Return [X, Y] of the center of cell containing provided text 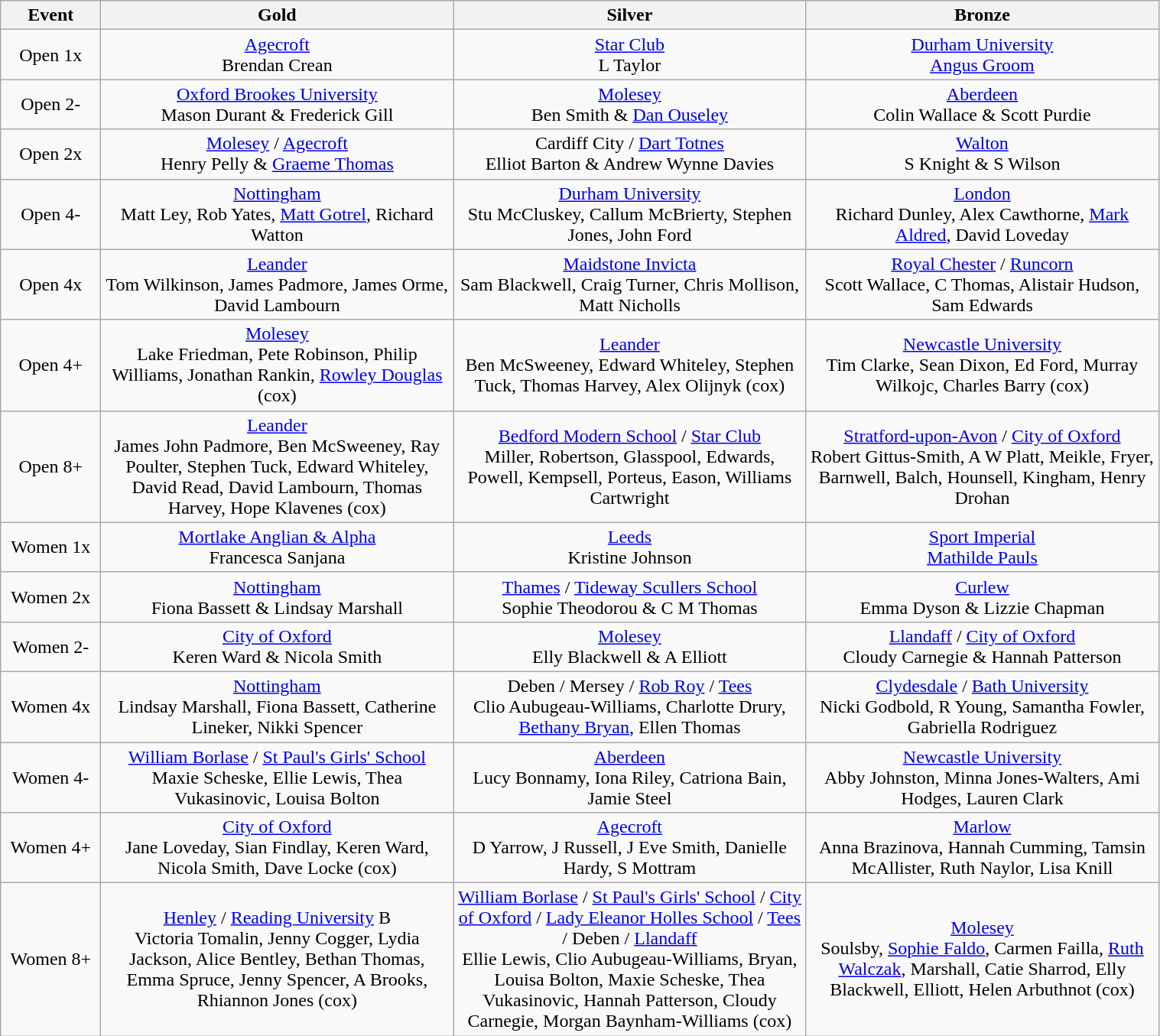
Llandaff / City of OxfordCloudy Carnegie & Hannah Patterson [982, 647]
Mortlake Anglian & Alpha Francesca Sanjana [277, 547]
Marlow Anna Brazinova, Hannah Cumming, Tamsin McAllister, Ruth Naylor, Lisa Knill [982, 848]
Agecroft D Yarrow, J Russell, J Eve Smith, Danielle Hardy, S Mottram [630, 848]
Stratford-upon-Avon / City of OxfordRobert Gittus-Smith, A W Platt, Meikle, Fryer, Barnwell, Balch, Hounsell, Kingham, Henry Drohan [982, 466]
LeanderJames John Padmore, Ben McSweeney, Ray Poulter, Stephen Tuck, Edward Whiteley, David Read, David Lambourn, Thomas Harvey, Hope Klavenes (cox) [277, 466]
Women 4+ [50, 848]
Newcastle University Abby Johnston, Minna Jones-Walters, Ami Hodges, Lauren Clark [982, 777]
Bronze [982, 15]
Open 4+ [50, 365]
City of OxfordKeren Ward & Nicola Smith [277, 647]
Oxford Brookes University Mason Durant & Frederick Gill [277, 104]
MoleseyBen Smith & Dan Ouseley [630, 104]
Women 2x [50, 596]
Open 8+ [50, 466]
WaltonS Knight & S Wilson [982, 154]
Open 2- [50, 104]
Open 1x [50, 55]
Women 4- [50, 777]
Cardiff City / Dart TotnesElliot Barton & Andrew Wynne Davies [630, 154]
Royal Chester / Runcorn Scott Wallace, C Thomas, Alistair Hudson, Sam Edwards [982, 284]
AberdeenColin Wallace & Scott Purdie [982, 104]
Women 1x [50, 547]
LondonRichard Dunley, Alex Cawthorne, Mark Aldred, David Loveday [982, 214]
NottinghamFiona Bassett & Lindsay Marshall [277, 596]
Gold [277, 15]
Silver [630, 15]
Open 4x [50, 284]
CurlewEmma Dyson & Lizzie Chapman [982, 596]
Molesey / AgecroftHenry Pelly & Graeme Thomas [277, 154]
Women 2- [50, 647]
Leander Ben McSweeney, Edward Whiteley, Stephen Tuck, Thomas Harvey, Alex Olijnyk (cox) [630, 365]
Women 4x [50, 706]
Durham UniversityStu McCluskey, Callum McBrierty, Stephen Jones, John Ford [630, 214]
Leander Tom Wilkinson, James Padmore, James Orme, David Lambourn [277, 284]
Thames / Tideway Scullers SchoolSophie Theodorou & C M Thomas [630, 596]
Durham UniversityAngus Groom [982, 55]
MoleseyElly Blackwell & A Elliott [630, 647]
Molesey Lake Friedman, Pete Robinson, Philip Williams, Jonathan Rankin, Rowley Douglas (cox) [277, 365]
MoleseySoulsby, Sophie Faldo, Carmen Failla, Ruth Walczak, Marshall, Catie Sharrod, Elly Blackwell, Elliott, Helen Arbuthnot (cox) [982, 960]
Deben / Mersey / Rob Roy / Tees Clio Aubugeau-Williams, Charlotte Drury, Bethany Bryan, Ellen Thomas [630, 706]
Event [50, 15]
Bedford Modern School / Star ClubMiller, Robertson, Glasspool, Edwards, Powell, Kempsell, Porteus, Eason, Williams Cartwright [630, 466]
Maidstone Invicta Sam Blackwell, Craig Turner, Chris Mollison, Matt Nicholls [630, 284]
Nottingham Lindsay Marshall, Fiona Bassett, Catherine Lineker, Nikki Spencer [277, 706]
Agecroft Brendan Crean [277, 55]
Newcastle University Tim Clarke, Sean Dixon, Ed Ford, Murray Wilkojc, Charles Barry (cox) [982, 365]
William Borlase / St Paul's Girls' School Maxie Scheske, Ellie Lewis, Thea Vukasinovic, Louisa Bolton [277, 777]
Open 2x [50, 154]
NottinghamMatt Ley, Rob Yates, Matt Gotrel, Richard Watton [277, 214]
Clydesdale / Bath University Nicki Godbold, R Young, Samantha Fowler, Gabriella Rodriguez [982, 706]
Open 4- [50, 214]
City of OxfordJane Loveday, Sian Findlay, Keren Ward, Nicola Smith, Dave Locke (cox) [277, 848]
AberdeenLucy Bonnamy, Iona Riley, Catriona Bain, Jamie Steel [630, 777]
Women 8+ [50, 960]
Sport Imperial Mathilde Pauls [982, 547]
Leeds Kristine Johnson [630, 547]
Star Club L Taylor [630, 55]
